Return the (X, Y) coordinate for the center point of the cell that contains the specified text.  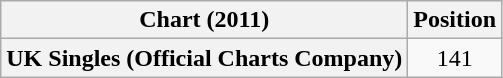
UK Singles (Official Charts Company) (204, 58)
Position (455, 20)
Chart (2011) (204, 20)
141 (455, 58)
